Identify which cell holds the provided text, then report its (x, y) central coordinate. 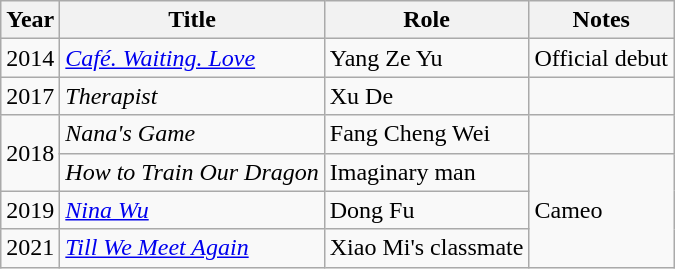
Nana's Game (192, 134)
Official debut (602, 58)
How to Train Our Dragon (192, 172)
Title (192, 20)
Fang Cheng Wei (426, 134)
Therapist (192, 96)
Year (30, 20)
Xiao Mi's classmate (426, 248)
Café. Waiting. Love (192, 58)
Dong Fu (426, 210)
2019 (30, 210)
Till We Meet Again (192, 248)
2017 (30, 96)
Xu De (426, 96)
2021 (30, 248)
Role (426, 20)
2018 (30, 153)
Cameo (602, 210)
Notes (602, 20)
Yang Ze Yu (426, 58)
Imaginary man (426, 172)
Nina Wu (192, 210)
2014 (30, 58)
